Search for the cell housing the specified text and yield its (X, Y) center coordinate. 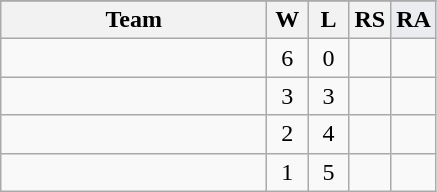
W (288, 20)
0 (328, 58)
6 (288, 58)
RA (414, 20)
2 (288, 134)
5 (328, 172)
1 (288, 172)
4 (328, 134)
L (328, 20)
Team (134, 20)
RS (370, 20)
